Scan for the cell matching the given text and deliver its (X, Y) coordinate at center. 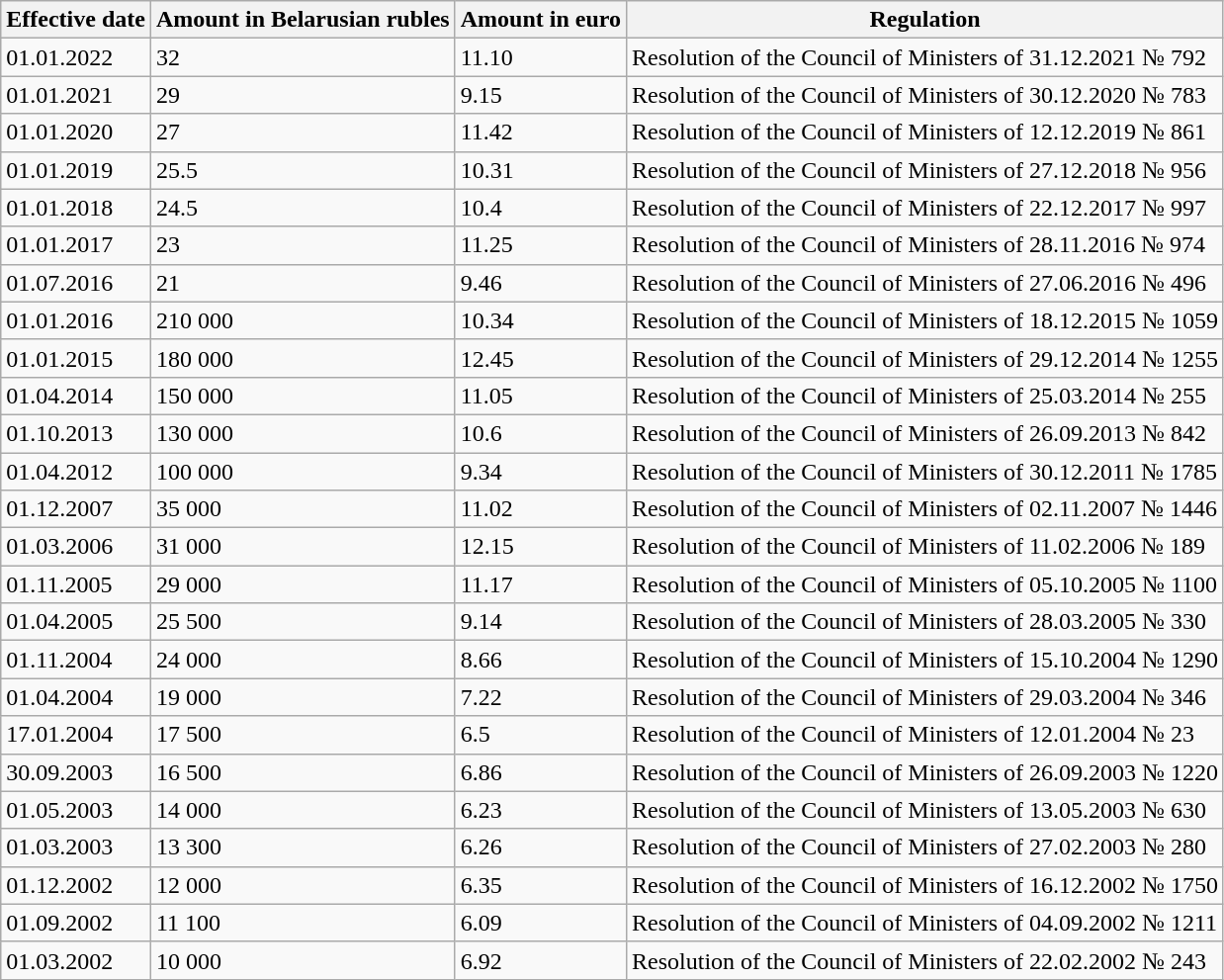
9.34 (540, 472)
Resolution of the Council of Ministers of 27.02.2003 № 280 (925, 847)
Resolution of the Council of Ministers of 22.02.2002 № 243 (925, 960)
11.25 (540, 245)
Resolution of the Council of Ministers of 26.09.2003 № 1220 (925, 772)
24 000 (303, 660)
30.09.2003 (76, 772)
01.04.2005 (76, 622)
13 300 (303, 847)
Resolution of the Council of Ministers of 31.12.2021 № 792 (925, 57)
01.11.2004 (76, 660)
Resolution of the Council of Ministers of 29.12.2014 № 1255 (925, 358)
17 500 (303, 735)
9.46 (540, 283)
150 000 (303, 396)
Resolution of the Council of Ministers of 25.03.2014 № 255 (925, 396)
11.42 (540, 133)
10.6 (540, 433)
6.23 (540, 810)
9.14 (540, 622)
Resolution of the Council of Ministers of 12.01.2004 № 23 (925, 735)
01.04.2012 (76, 472)
32 (303, 57)
11.02 (540, 509)
210 000 (303, 320)
01.09.2002 (76, 923)
01.11.2005 (76, 584)
11.17 (540, 584)
01.04.2004 (76, 697)
01.01.2021 (76, 95)
01.01.2016 (76, 320)
Resolution of the Council of Ministers of 13.05.2003 № 630 (925, 810)
Resolution of the Council of Ministers of 27.12.2018 № 956 (925, 170)
11.10 (540, 57)
12 000 (303, 885)
Resolution of the Council of Ministers of 16.12.2002 № 1750 (925, 885)
Resolution of the Council of Ministers of 30.12.2011 № 1785 (925, 472)
130 000 (303, 433)
21 (303, 283)
10.34 (540, 320)
Resolution of the Council of Ministers of 15.10.2004 № 1290 (925, 660)
17.01.2004 (76, 735)
Regulation (925, 20)
6.86 (540, 772)
Resolution of the Council of Ministers of 29.03.2004 № 346 (925, 697)
Amount in Belarusian rubles (303, 20)
29 000 (303, 584)
Amount in euro (540, 20)
Resolution of the Council of Ministers of 26.09.2013 № 842 (925, 433)
01.12.2007 (76, 509)
01.01.2017 (76, 245)
16 500 (303, 772)
31 000 (303, 547)
01.04.2014 (76, 396)
100 000 (303, 472)
Resolution of the Council of Ministers of 28.03.2005 № 330 (925, 622)
180 000 (303, 358)
01.03.2003 (76, 847)
Resolution of the Council of Ministers of 02.11.2007 № 1446 (925, 509)
12.45 (540, 358)
Resolution of the Council of Ministers of 28.11.2016 № 974 (925, 245)
01.01.2019 (76, 170)
01.01.2015 (76, 358)
25 500 (303, 622)
25.5 (303, 170)
01.03.2006 (76, 547)
01.12.2002 (76, 885)
11 100 (303, 923)
01.01.2022 (76, 57)
Resolution of the Council of Ministers of 12.12.2019 № 861 (925, 133)
6.35 (540, 885)
10.4 (540, 208)
9.15 (540, 95)
01.01.2020 (76, 133)
01.03.2002 (76, 960)
8.66 (540, 660)
19 000 (303, 697)
6.09 (540, 923)
27 (303, 133)
Resolution of the Council of Ministers of 27.06.2016 № 496 (925, 283)
01.10.2013 (76, 433)
Resolution of the Council of Ministers of 11.02.2006 № 189 (925, 547)
Resolution of the Council of Ministers of 18.12.2015 № 1059 (925, 320)
Resolution of the Council of Ministers of 04.09.2002 № 1211 (925, 923)
Resolution of the Council of Ministers of 22.12.2017 № 997 (925, 208)
Resolution of the Council of Ministers of 30.12.2020 № 783 (925, 95)
23 (303, 245)
Effective date (76, 20)
10 000 (303, 960)
24.5 (303, 208)
29 (303, 95)
01.01.2018 (76, 208)
7.22 (540, 697)
6.5 (540, 735)
10.31 (540, 170)
Resolution of the Council of Ministers of 05.10.2005 № 1100 (925, 584)
6.92 (540, 960)
11.05 (540, 396)
12.15 (540, 547)
01.05.2003 (76, 810)
35 000 (303, 509)
14 000 (303, 810)
6.26 (540, 847)
01.07.2016 (76, 283)
